Find where the given text appears and provide that cell's center as [x, y] coordinate. 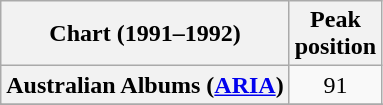
Peakposition [335, 34]
Chart (1991–1992) [145, 34]
91 [335, 85]
Australian Albums (ARIA) [145, 85]
